Determine the [X, Y] coordinate at the center of the cell enclosing the given text.  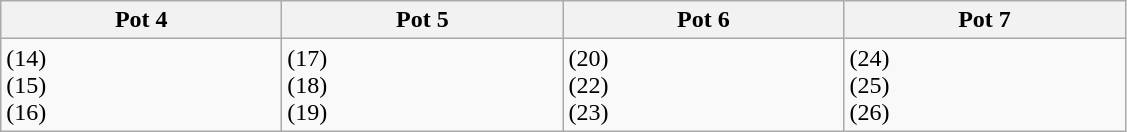
Pot 7 [984, 20]
Pot 6 [704, 20]
Pot 5 [422, 20]
(20) (22) (23) [704, 85]
(24) (25) (26) [984, 85]
(14) (15) (16) [142, 85]
Pot 4 [142, 20]
(17) (18) (19) [422, 85]
